Locate the cell with the specified text and output its (X, Y) center coordinate. 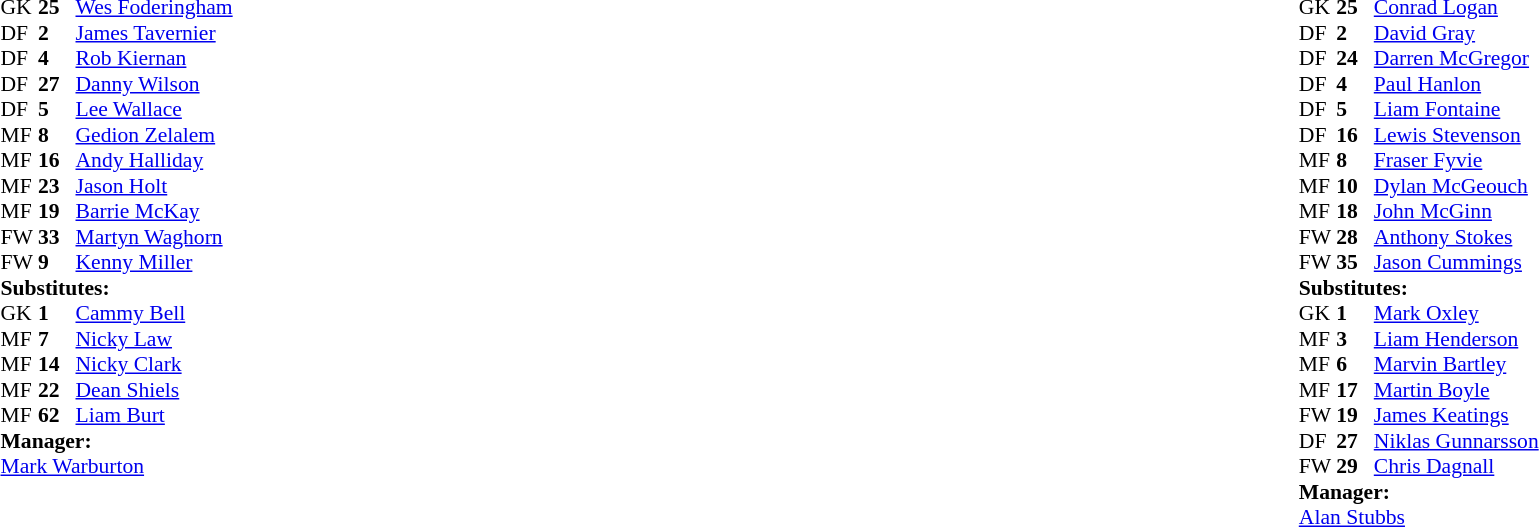
14 (57, 365)
Jason Cummings (1456, 263)
Liam Henderson (1456, 339)
33 (57, 237)
28 (1355, 237)
Nicky Law (154, 339)
35 (1355, 263)
Martin Boyle (1456, 390)
29 (1355, 467)
Mark Warburton (116, 467)
Andy Halliday (154, 161)
Dylan McGeouch (1456, 186)
22 (57, 390)
Jason Holt (154, 186)
Liam Burt (154, 415)
Anthony Stokes (1456, 237)
Liam Fontaine (1456, 109)
7 (57, 339)
9 (57, 263)
Gedion Zelalem (154, 135)
Rob Kiernan (154, 59)
Niklas Gunnarsson (1456, 441)
Lee Wallace (154, 109)
James Tavernier (154, 33)
Marvin Bartley (1456, 365)
18 (1355, 211)
David Gray (1456, 33)
Chris Dagnall (1456, 467)
Dean Shiels (154, 390)
Paul Hanlon (1456, 84)
3 (1355, 339)
Darren McGregor (1456, 59)
24 (1355, 59)
Mark Oxley (1456, 313)
62 (57, 415)
Fraser Fyvie (1456, 161)
23 (57, 186)
Barrie McKay (154, 211)
Cammy Bell (154, 313)
Nicky Clark (154, 365)
James Keatings (1456, 415)
Danny Wilson (154, 84)
6 (1355, 365)
Martyn Waghorn (154, 237)
Kenny Miller (154, 263)
Lewis Stevenson (1456, 135)
John McGinn (1456, 211)
10 (1355, 186)
17 (1355, 390)
